Determine the (X, Y) coordinate at the center of the cell enclosing the given text.  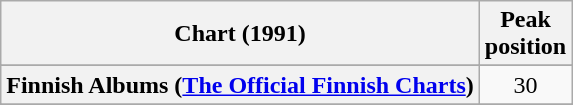
Finnish Albums (The Official Finnish Charts) (240, 85)
30 (525, 85)
Chart (1991) (240, 34)
Peakposition (525, 34)
